Return the [x, y] coordinate for the center point of the cell that contains the specified text.  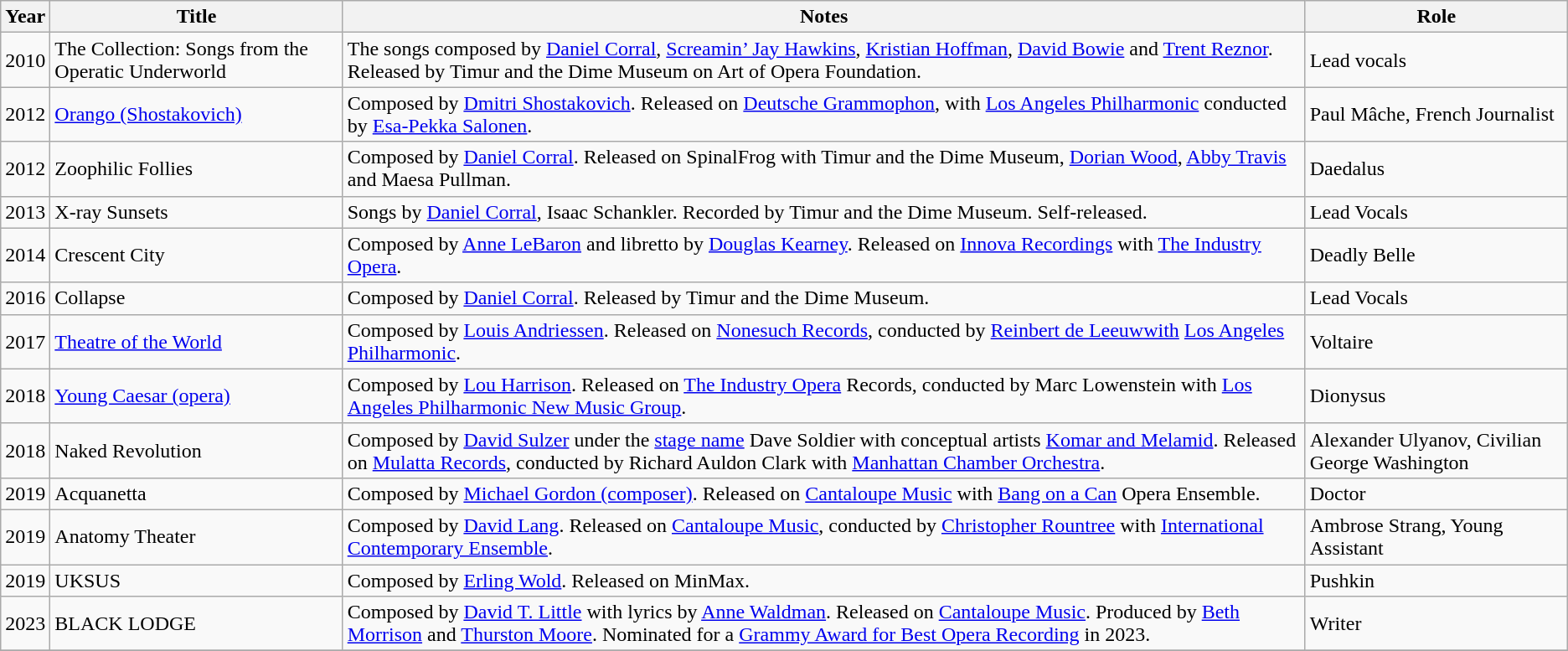
Acquanetta [196, 493]
Doctor [1436, 493]
Lead vocals [1436, 60]
Title [196, 17]
Composed by Louis Andriessen. Released on Nonesuch Records, conducted by Reinbert de Leeuwwith Los Angeles Philharmonic. [824, 342]
Composed by Daniel Corral. Released on SpinalFrog with Timur and the Dime Museum, Dorian Wood, Abby Travis and Maesa Pullman. [824, 169]
Role [1436, 17]
Collapse [196, 298]
Orango (Shostakovich) [196, 114]
Crescent City [196, 255]
Paul Mâche, French Journalist [1436, 114]
Naked Revolution [196, 451]
2013 [25, 212]
X-ray Sunsets [196, 212]
Composed by Dmitri Shostakovich. Released on Deutsche Grammophon, with Los Angeles Philharmonic conducted by Esa-Pekka Salonen. [824, 114]
Deadly Belle [1436, 255]
Composed by David Lang. Released on Cantaloupe Music, conducted by Christopher Rountree with International Contemporary Ensemble. [824, 536]
Year [25, 17]
Young Caesar (opera) [196, 395]
Zoophilic Follies [196, 169]
Alexander Ulyanov, Civilian George Washington [1436, 451]
UKSUS [196, 581]
Composed by Anne LeBaron and libretto by Douglas Kearney. Released on Innova Recordings with The Industry Opera. [824, 255]
BLACK LODGE [196, 623]
2014 [25, 255]
Voltaire [1436, 342]
2016 [25, 298]
2023 [25, 623]
Pushkin [1436, 581]
Dionysus [1436, 395]
Writer [1436, 623]
Composed by Lou Harrison. Released on The Industry Opera Records, conducted by Marc Lowenstein with Los Angeles Philharmonic New Music Group. [824, 395]
Composed by Michael Gordon (composer). Released on Cantaloupe Music with Bang on a Can Opera Ensemble. [824, 493]
2017 [25, 342]
Daedalus [1436, 169]
Composed by Daniel Corral. Released by Timur and the Dime Museum. [824, 298]
Ambrose Strang, Young Assistant [1436, 536]
The Collection: Songs from the Operatic Underworld [196, 60]
2010 [25, 60]
Songs by Daniel Corral, Isaac Schankler. Recorded by Timur and the Dime Museum. Self-released. [824, 212]
Notes [824, 17]
Anatomy Theater [196, 536]
Theatre of the World [196, 342]
Composed by Erling Wold. Released on MinMax. [824, 581]
